Locate the cell with the specified text and output its (x, y) center coordinate. 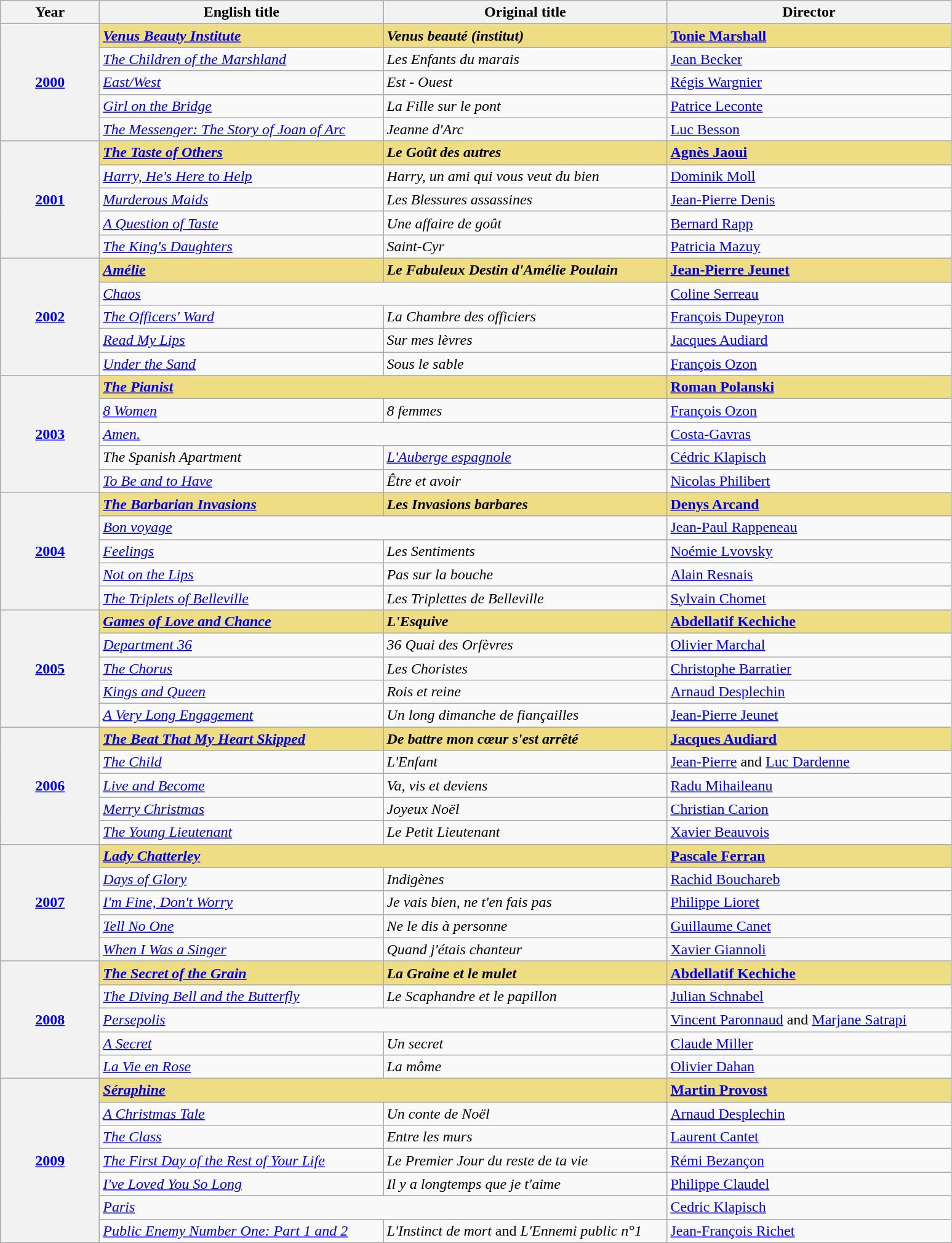
La môme (526, 1067)
Days of Glory (241, 879)
Chaos (383, 294)
La Chambre des officiers (526, 317)
Original title (526, 12)
Nicolas Philibert (809, 481)
East/West (241, 82)
La Fille sur le pont (526, 106)
Radu Mihaileanu (809, 786)
Lady Chatterley (383, 856)
The Spanish Apartment (241, 457)
When I Was a Singer (241, 949)
Xavier Giannoli (809, 949)
Paris (383, 1207)
Est - Ouest (526, 82)
36 Quai des Orfèvres (526, 645)
Patrice Leconte (809, 106)
Department 36 (241, 645)
A Christmas Tale (241, 1114)
Dominik Moll (809, 176)
2006 (50, 786)
Les Blessures assassines (526, 199)
Martin Provost (809, 1090)
Le Petit Lieutenant (526, 832)
To Be and to Have (241, 481)
The Diving Bell and the Butterfly (241, 996)
Noémie Lvovsky (809, 551)
2009 (50, 1161)
The Chorus (241, 668)
A Very Long Engagement (241, 715)
Pas sur la bouche (526, 574)
Les Choristes (526, 668)
L'Enfant (526, 762)
Tonie Marshall (809, 36)
2008 (50, 1020)
Persepolis (383, 1020)
Pascale Ferran (809, 856)
The Secret of the Grain (241, 973)
2000 (50, 82)
Denys Arcand (809, 504)
Va, vis et deviens (526, 786)
La Vie en Rose (241, 1067)
Luc Besson (809, 129)
Under the Sand (241, 364)
Cédric Klapisch (809, 457)
Jean-François Richet (809, 1231)
Girl on the Bridge (241, 106)
Bon voyage (383, 528)
I'm Fine, Don't Worry (241, 903)
Olivier Dahan (809, 1067)
Kings and Queen (241, 692)
English title (241, 12)
Philippe Lioret (809, 903)
Guillaume Canet (809, 926)
The King's Daughters (241, 246)
8 Women (241, 411)
Ne le dis à personne (526, 926)
Le Fabuleux Destin d'Amélie Poulain (526, 270)
Sur mes lèvres (526, 340)
Un conte de Noël (526, 1114)
Alain Resnais (809, 574)
A Secret (241, 1044)
Harry, He's Here to Help (241, 176)
Sylvain Chomet (809, 598)
Sous le sable (526, 364)
Christophe Barratier (809, 668)
François Dupeyron (809, 317)
Je vais bien, ne t'en fais pas (526, 903)
Le Goût des autres (526, 153)
L'Auberge espagnole (526, 457)
Cedric Klapisch (809, 1207)
Games of Love and Chance (241, 621)
Amélie (241, 270)
The Beat That My Heart Skipped (241, 739)
Costa-Gavras (809, 434)
Indigènes (526, 879)
Quand j'étais chanteur (526, 949)
Il y a longtemps que je t'aime (526, 1184)
The Triplets of Belleville (241, 598)
2004 (50, 551)
The Officers' Ward (241, 317)
Régis Wargnier (809, 82)
The Taste of Others (241, 153)
2007 (50, 903)
Laurent Cantet (809, 1137)
Jean-Pierre Denis (809, 199)
Olivier Marchal (809, 645)
2002 (50, 316)
The First Day of the Rest of Your Life (241, 1161)
I've Loved You So Long (241, 1184)
Merry Christmas (241, 809)
Jeanne d'Arc (526, 129)
Director (809, 12)
Une affaire de goût (526, 223)
Murderous Maids (241, 199)
Un long dimanche de fiançailles (526, 715)
Agnès Jaoui (809, 153)
The Child (241, 762)
Rachid Bouchareb (809, 879)
Les Sentiments (526, 551)
Les Triplettes de Belleville (526, 598)
Claude Miller (809, 1044)
Jean Becker (809, 59)
Bernard Rapp (809, 223)
Read My Lips (241, 340)
Joyeux Noël (526, 809)
Year (50, 12)
The Pianist (383, 387)
The Barbarian Invasions (241, 504)
Roman Polanski (809, 387)
Vincent Paronnaud and Marjane Satrapi (809, 1020)
De battre mon cœur s'est arrêté (526, 739)
Être et avoir (526, 481)
Le Scaphandre et le papillon (526, 996)
Un secret (526, 1044)
The Messenger: The Story of Joan of Arc (241, 129)
Rémi Bezançon (809, 1161)
Patricia Mazuy (809, 246)
The Young Lieutenant (241, 832)
Séraphine (383, 1090)
Les Invasions barbares (526, 504)
L'Esquive (526, 621)
Saint-Cyr (526, 246)
Amen. (383, 434)
2005 (50, 668)
Venus beauté (institut) (526, 36)
Tell No One (241, 926)
Xavier Beauvois (809, 832)
La Graine et le mulet (526, 973)
Public Enemy Number One: Part 1 and 2 (241, 1231)
Entre les murs (526, 1137)
Jean-Pierre and Luc Dardenne (809, 762)
Harry, un ami qui vous veut du bien (526, 176)
Rois et reine (526, 692)
Les Enfants du marais (526, 59)
Venus Beauty Institute (241, 36)
The Class (241, 1137)
Julian Schnabel (809, 996)
2003 (50, 434)
Not on the Lips (241, 574)
The Children of the Marshland (241, 59)
Le Premier Jour du reste de ta vie (526, 1161)
Christian Carion (809, 809)
8 femmes (526, 411)
A Question of Taste (241, 223)
Live and Become (241, 786)
L'Instinct de mort and L'Ennemi public n°1 (526, 1231)
Feelings (241, 551)
Coline Serreau (809, 294)
2001 (50, 199)
Jean-Paul Rappeneau (809, 528)
Philippe Claudel (809, 1184)
